Return [x, y] of the center of cell containing provided text 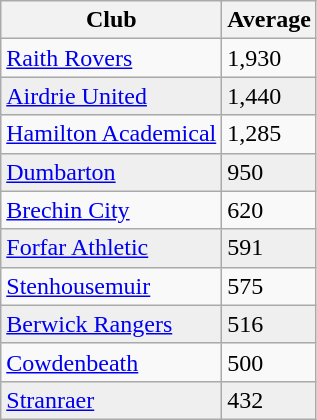
Berwick Rangers [112, 324]
591 [270, 248]
Club [112, 20]
Dumbarton [112, 172]
1,930 [270, 58]
1,285 [270, 134]
1,440 [270, 96]
432 [270, 400]
Average [270, 20]
500 [270, 362]
Brechin City [112, 210]
Cowdenbeath [112, 362]
Stranraer [112, 400]
516 [270, 324]
Airdrie United [112, 96]
Hamilton Academical [112, 134]
Forfar Athletic [112, 248]
575 [270, 286]
950 [270, 172]
620 [270, 210]
Raith Rovers [112, 58]
Stenhousemuir [112, 286]
